Output the (x, y) coordinate of the center of the cell containing the given text.  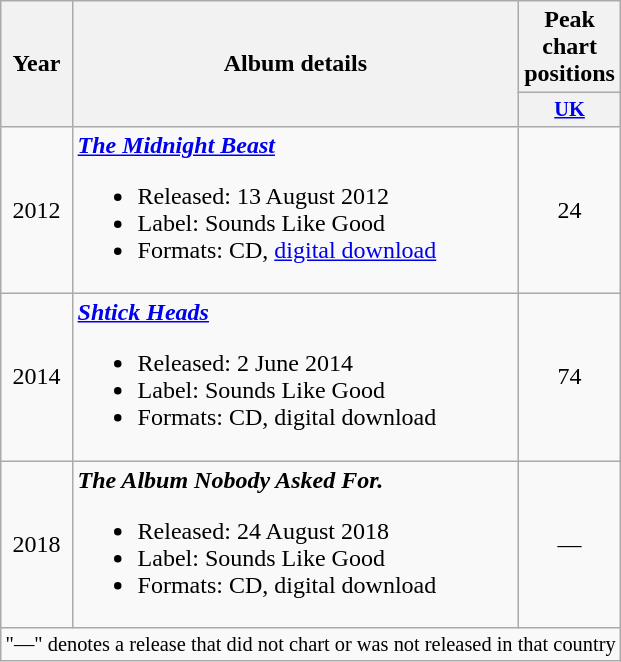
— (570, 544)
"—" denotes a release that did not chart or was not released in that country (311, 645)
2018 (36, 544)
2014 (36, 378)
Peak chart positions (570, 47)
The Album Nobody Asked For.Released: 24 August 2018Label: Sounds Like GoodFormats: CD, digital download (296, 544)
Shtick HeadsReleased: 2 June 2014Label: Sounds Like GoodFormats: CD, digital download (296, 378)
Album details (296, 64)
UK (570, 110)
Year (36, 64)
24 (570, 210)
The Midnight BeastReleased: 13 August 2012Label: Sounds Like GoodFormats: CD, digital download (296, 210)
74 (570, 378)
2012 (36, 210)
